Scan for the cell matching the given text and deliver its (X, Y) coordinate at center. 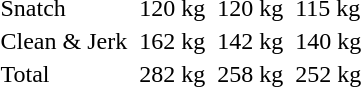
142 kg (250, 41)
162 kg (172, 41)
